Scan for the cell matching the given text and deliver its (x, y) coordinate at center. 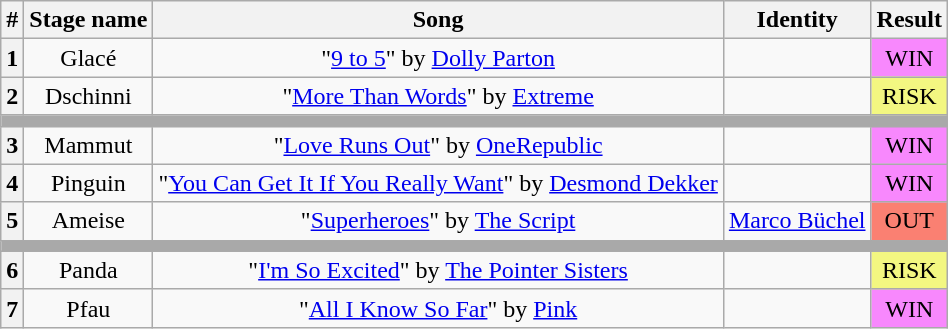
7 (12, 308)
Glacé (88, 58)
# (12, 20)
Identity (797, 20)
"Love Runs Out" by OneRepublic (438, 145)
"Superheroes" by The Script (438, 221)
"More Than Words" by Extreme (438, 96)
Mammut (88, 145)
"All I Know So Far" by Pink (438, 308)
"9 to 5" by Dolly Parton (438, 58)
Pinguin (88, 183)
4 (12, 183)
Ameise (88, 221)
"I'm So Excited" by The Pointer Sisters (438, 270)
Pfau (88, 308)
1 (12, 58)
5 (12, 221)
Stage name (88, 20)
Panda (88, 270)
"You Can Get It If You Really Want" by Desmond Dekker (438, 183)
3 (12, 145)
6 (12, 270)
Dschinni (88, 96)
OUT (909, 221)
Result (909, 20)
Marco Büchel (797, 221)
2 (12, 96)
Song (438, 20)
